Find where the given text appears and provide that cell's center as (X, Y) coordinate. 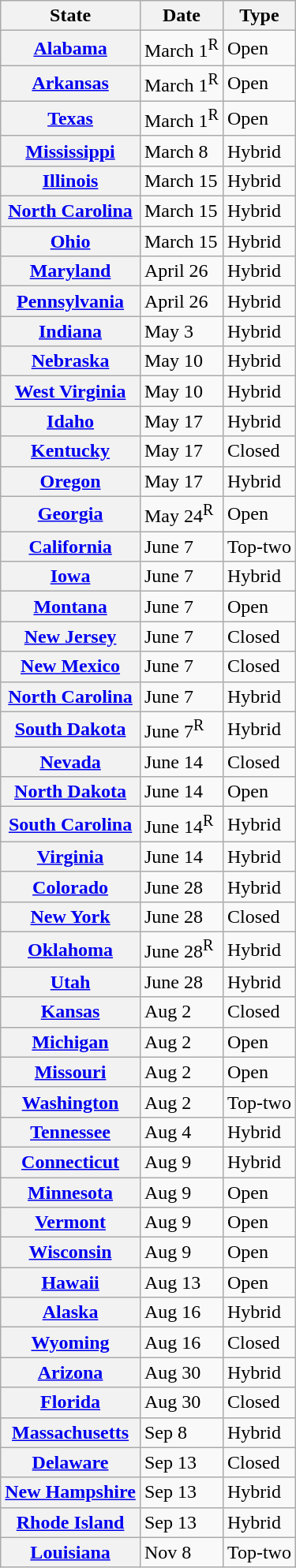
Oregon (71, 481)
May 3 (182, 331)
New York (71, 917)
Iowa (71, 577)
Alaska (71, 1312)
Missouri (71, 1072)
Maryland (71, 271)
Utah (71, 982)
New Hampshire (71, 1492)
Kentucky (71, 451)
June 7R (182, 729)
Type (259, 16)
June 14R (182, 825)
March 8 (182, 151)
Sep 8 (182, 1432)
Florida (71, 1402)
Aug 13 (182, 1282)
Washington (71, 1102)
South Dakota (71, 729)
Hawaii (71, 1282)
Indiana (71, 331)
New Jersey (71, 637)
New Mexico (71, 666)
Montana (71, 607)
Minnesota (71, 1193)
Vermont (71, 1223)
Idaho (71, 421)
Georgia (71, 514)
Date (182, 16)
Pennsylvania (71, 301)
Wyoming (71, 1342)
June 28R (182, 950)
Rhode Island (71, 1522)
May 24R (182, 514)
Nov 8 (182, 1552)
Massachusetts (71, 1432)
Ohio (71, 241)
Texas (71, 118)
Connecticut (71, 1163)
South Carolina (71, 825)
Aug 4 (182, 1132)
Wisconsin (71, 1253)
Colorado (71, 887)
Arizona (71, 1372)
North Dakota (71, 792)
California (71, 547)
Louisiana (71, 1552)
Mississippi (71, 151)
Nevada (71, 762)
West Virginia (71, 391)
Michigan (71, 1042)
Illinois (71, 181)
Arkansas (71, 84)
Alabama (71, 49)
Kansas (71, 1012)
Nebraska (71, 361)
Delaware (71, 1462)
State (71, 16)
Oklahoma (71, 950)
Virginia (71, 857)
Tennessee (71, 1132)
